Find where the given text appears and provide that cell's center as (X, Y) coordinate. 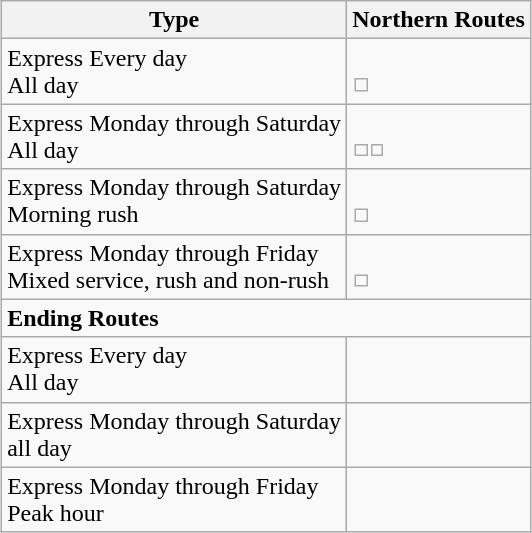
Northern Routes (439, 20)
Express Monday through FridayMixed service, rush and non-rush (174, 266)
Express Monday through FridayPeak hour (174, 500)
Type (174, 20)
Express Monday through SaturdayAll day (174, 136)
Ending Routes (266, 318)
Express Monday through SaturdayMorning rush (174, 202)
Express Monday through Saturdayall day (174, 434)
